Return the (X, Y) coordinate for the center point of the cell that contains the specified text.  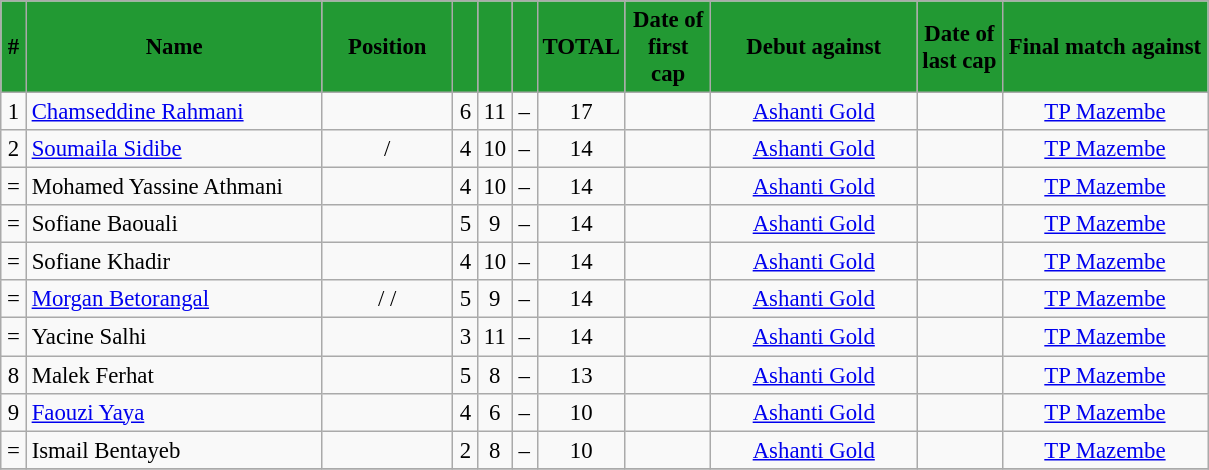
Chamseddine Rahmani (174, 112)
3 (466, 337)
Position (388, 47)
Malek Ferhat (174, 375)
Yacine Salhi (174, 337)
17 (581, 112)
Soumaila Sidibe (174, 149)
Sofiane Baouali (174, 224)
TOTAL (581, 47)
/ (388, 149)
Mohamed Yassine Athmani (174, 187)
Morgan Betorangal (174, 299)
Faouzi Yaya (174, 412)
1 (14, 112)
13 (581, 375)
Date of last cap (960, 47)
Final match against (1105, 47)
Name (174, 47)
Sofiane Khadir (174, 262)
/ / (388, 299)
# (14, 47)
Debut against (814, 47)
Ismail Bentayeb (174, 450)
Date of first cap (668, 47)
